From the cell containing the given text, extract its center point as (x, y) coordinate. 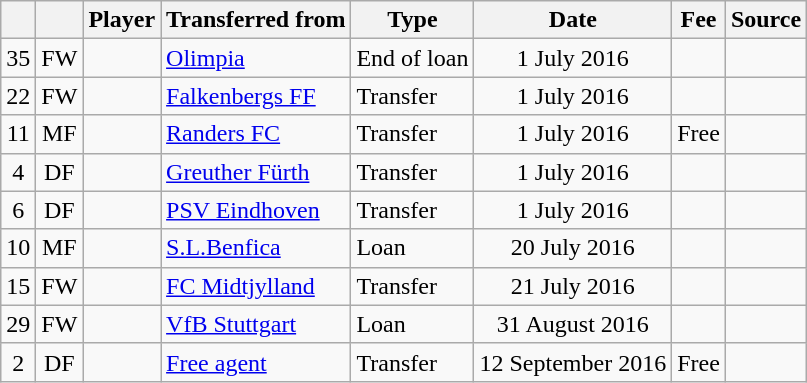
29 (18, 324)
S.L.Benfica (256, 248)
2 (18, 362)
12 September 2016 (573, 362)
11 (18, 134)
End of loan (412, 58)
VfB Stuttgart (256, 324)
Randers FC (256, 134)
Date (573, 20)
21 July 2016 (573, 286)
Falkenbergs FF (256, 96)
Source (766, 20)
FC Midtjylland (256, 286)
Fee (699, 20)
35 (18, 58)
Transferred from (256, 20)
6 (18, 210)
Type (412, 20)
Olimpia (256, 58)
10 (18, 248)
31 August 2016 (573, 324)
PSV Eindhoven (256, 210)
22 (18, 96)
20 July 2016 (573, 248)
4 (18, 172)
Free agent (256, 362)
Greuther Fürth (256, 172)
15 (18, 286)
Player (122, 20)
